Capture the cell that displays the provided text and extract its [X, Y] central coordinate. 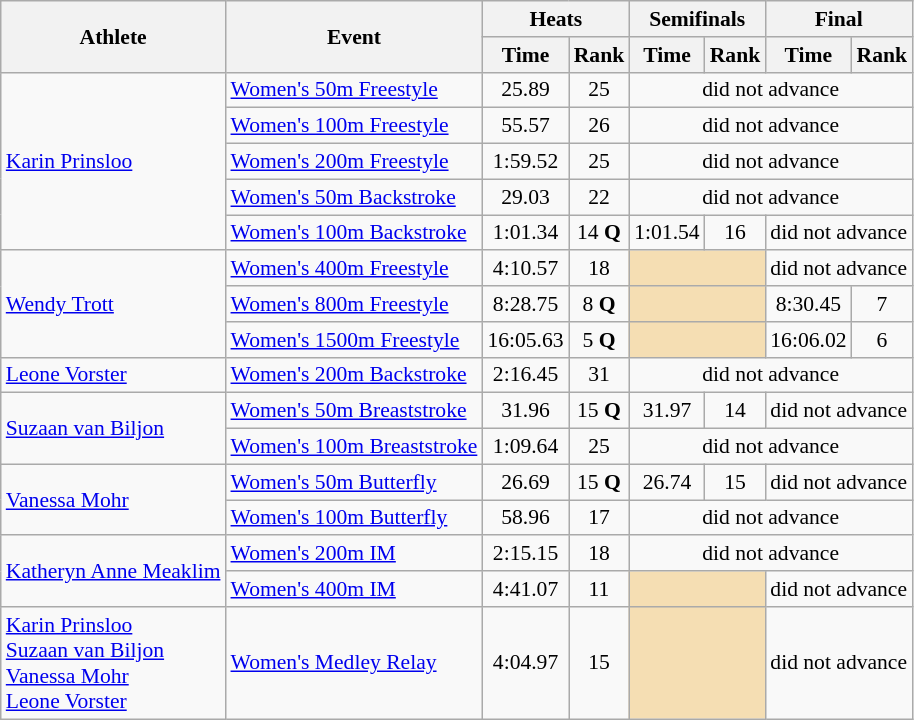
1:01.34 [525, 233]
Women's 100m Butterfly [354, 518]
Women's 100m Breaststroke [354, 447]
Athlete [114, 36]
Women's 200m Backstroke [354, 375]
Final [838, 19]
Women's 400m Freestyle [354, 269]
16:05.63 [525, 340]
2:15.15 [525, 554]
1:09.64 [525, 447]
Women's 50m Freestyle [354, 90]
31.97 [666, 411]
Women's Medley Relay [354, 663]
26.74 [666, 482]
25.89 [525, 90]
4:04.97 [525, 663]
Vanessa Mohr [114, 500]
Women's 200m IM [354, 554]
Women's 100m Backstroke [354, 233]
4:41.07 [525, 589]
16 [736, 233]
Women's 400m IM [354, 589]
Karin Prinsloo [114, 161]
29.03 [525, 197]
Women's 100m Freestyle [354, 126]
Women's 50m Butterfly [354, 482]
7 [882, 304]
11 [600, 589]
22 [600, 197]
Event [354, 36]
8:30.45 [808, 304]
26.69 [525, 482]
58.96 [525, 518]
16:06.02 [808, 340]
55.57 [525, 126]
Karin PrinslooSuzaan van BiljonVanessa MohrLeone Vorster [114, 663]
Semifinals [697, 19]
Heats [556, 19]
8:28.75 [525, 304]
5 Q [600, 340]
14 [736, 411]
14 Q [600, 233]
Women's 50m Backstroke [354, 197]
Women's 800m Freestyle [354, 304]
26 [600, 126]
Leone Vorster [114, 375]
2:16.45 [525, 375]
31 [600, 375]
6 [882, 340]
8 Q [600, 304]
31.96 [525, 411]
Suzaan van Biljon [114, 428]
Women's 200m Freestyle [354, 162]
Wendy Trott [114, 304]
17 [600, 518]
1:59.52 [525, 162]
Women's 50m Breaststroke [354, 411]
1:01.54 [666, 233]
Katheryn Anne Meaklim [114, 572]
Women's 1500m Freestyle [354, 340]
4:10.57 [525, 269]
